Determine the [x, y] coordinate at the center of the cell enclosing the given text.  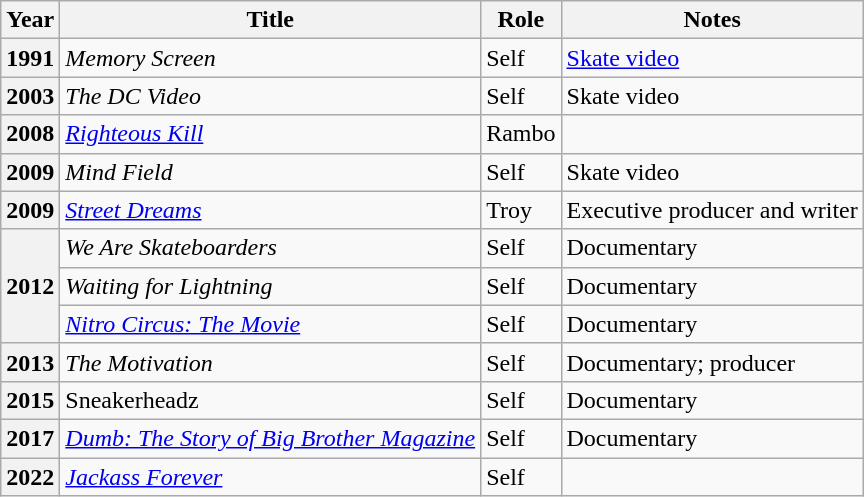
Notes [712, 20]
2015 [30, 400]
2017 [30, 438]
2012 [30, 286]
Year [30, 20]
Jackass Forever [270, 477]
The Motivation [270, 362]
Title [270, 20]
2022 [30, 477]
Memory Screen [270, 58]
2013 [30, 362]
2008 [30, 134]
Executive producer and writer [712, 210]
We Are Skateboarders [270, 248]
Mind Field [270, 172]
The DC Video [270, 96]
Sneakerheadz [270, 400]
Rambo [521, 134]
Documentary; producer [712, 362]
Waiting for Lightning [270, 286]
Street Dreams [270, 210]
Troy [521, 210]
Righteous Kill [270, 134]
1991 [30, 58]
Nitro Circus: The Movie [270, 324]
Role [521, 20]
Dumb: The Story of Big Brother Magazine [270, 438]
2003 [30, 96]
